Return (x, y) of the center of cell containing provided text 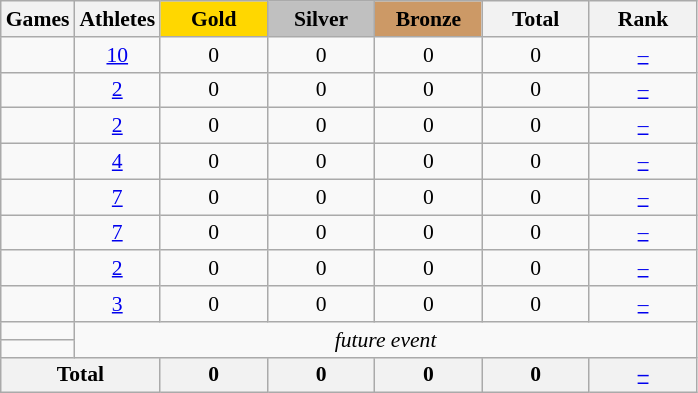
Athletes (117, 19)
10 (117, 55)
Silver (320, 19)
Rank (642, 19)
Bronze (428, 19)
Gold (214, 19)
Games (38, 19)
4 (117, 162)
future event (385, 340)
3 (117, 304)
